Detect which cell encompasses the target text, then output its [x, y] center coordinate. 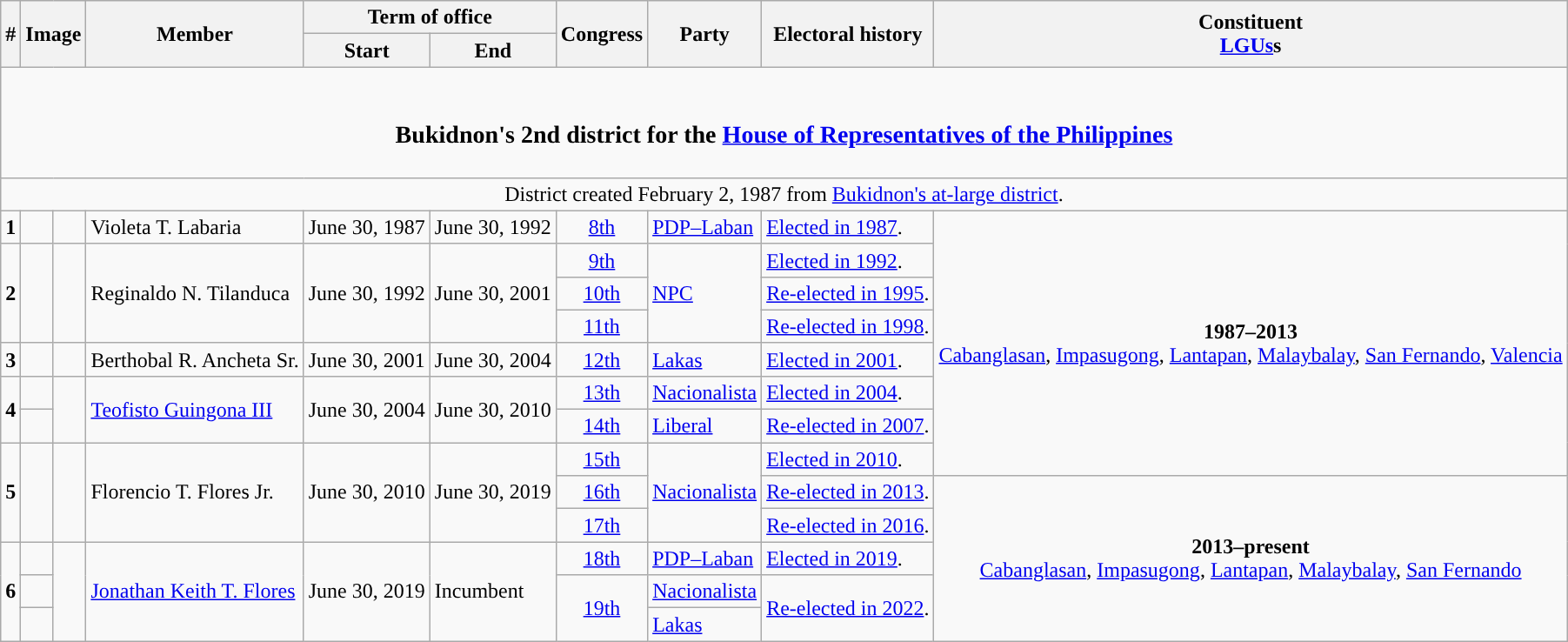
17th [602, 525]
1 [10, 227]
District created February 2, 1987 from Bukidnon's at-large district. [784, 194]
2 [10, 293]
6 [10, 592]
Elected in 2010. [848, 459]
19th [602, 608]
4 [10, 409]
Party [704, 34]
Elected in 2001. [848, 359]
8th [602, 227]
Member [195, 34]
Elected in 1987. [848, 227]
Teofisto Guingona III [195, 409]
Image [54, 34]
Incumbent [492, 592]
Florencio T. Flores Jr. [195, 492]
End [492, 50]
Re-elected in 2007. [848, 426]
Electoral history [848, 34]
Violeta T. Labaria [195, 227]
13th [602, 392]
Start [367, 50]
12th [602, 359]
1987–2013Cabanglasan, Impasugong, Lantapan, Malaybalay, San Fernando, Valencia [1251, 343]
Term of office [430, 17]
Congress [602, 34]
June 30, 1987 [367, 227]
10th [602, 293]
Re-elected in 2022. [848, 608]
14th [602, 426]
NPC [704, 293]
Re-elected in 2013. [848, 492]
Berthobal R. Ancheta Sr. [195, 359]
16th [602, 492]
Reginaldo N. Tilanduca [195, 293]
5 [10, 492]
11th [602, 326]
Elected in 2004. [848, 392]
Elected in 2019. [848, 558]
18th [602, 558]
2013–presentCabanglasan, Impasugong, Lantapan, Malaybalay, San Fernando [1251, 558]
9th [602, 260]
# [10, 34]
ConstituentLGUss [1251, 34]
Liberal [704, 426]
Re-elected in 2016. [848, 525]
Elected in 1992. [848, 260]
Bukidnon's 2nd district for the House of Representatives of the Philippines [784, 122]
Re-elected in 1998. [848, 326]
Re-elected in 1995. [848, 293]
3 [10, 359]
15th [602, 459]
Jonathan Keith T. Flores [195, 592]
